Find where the given text appears and provide that cell's center as [X, Y] coordinate. 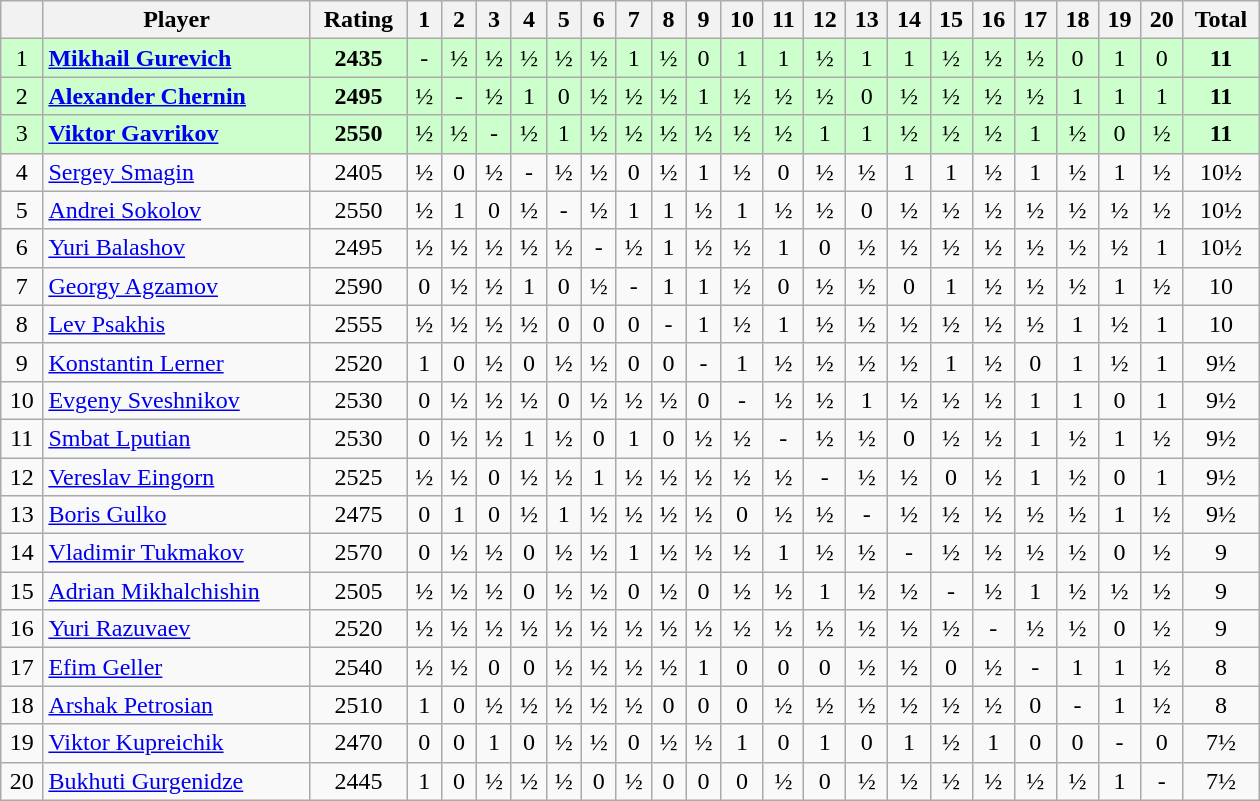
2470 [358, 743]
2505 [358, 591]
Bukhuti Gurgenidze [176, 781]
2510 [358, 705]
2475 [358, 515]
Andrei Sokolov [176, 210]
Viktor Gavrikov [176, 134]
2525 [358, 477]
Viktor Kupreichik [176, 743]
Player [176, 20]
2540 [358, 667]
Arshak Petrosian [176, 705]
Konstantin Lerner [176, 362]
Adrian Mikhalchishin [176, 591]
Lev Psakhis [176, 324]
Sergey Smagin [176, 172]
2445 [358, 781]
2555 [358, 324]
Vladimir Tukmakov [176, 553]
Georgy Agzamov [176, 286]
Alexander Chernin [176, 96]
Efim Geller [176, 667]
Smbat Lputian [176, 438]
Rating [358, 20]
Yuri Balashov [176, 248]
2590 [358, 286]
Total [1222, 20]
Boris Gulko [176, 515]
Mikhail Gurevich [176, 58]
2405 [358, 172]
Evgeny Sveshnikov [176, 400]
2570 [358, 553]
Yuri Razuvaev [176, 629]
2435 [358, 58]
Vereslav Eingorn [176, 477]
